Return the [X, Y] coordinate for the center point of the cell that contains the specified text.  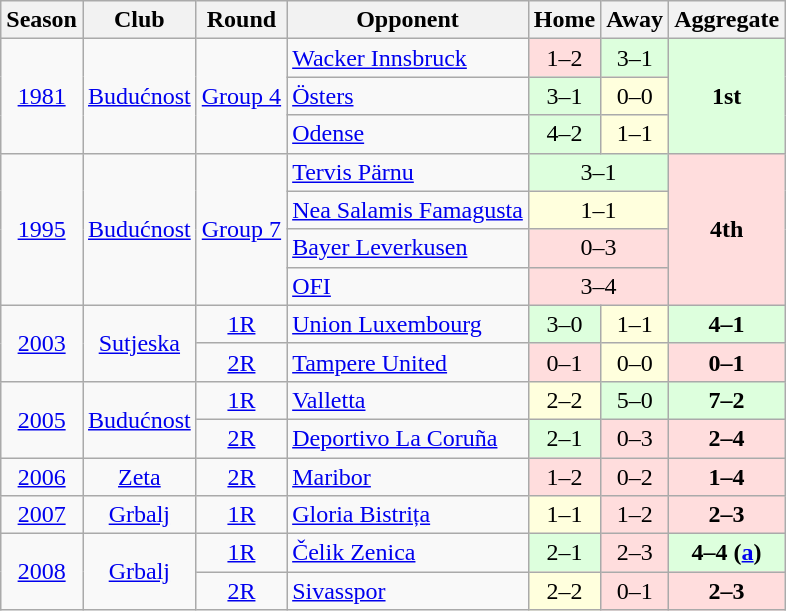
1981 [42, 96]
3–0 [564, 324]
Odense [408, 134]
Home [564, 20]
Maribor [408, 477]
Round [241, 20]
Valletta [408, 400]
Group 4 [241, 96]
Aggregate [727, 20]
Club [139, 20]
Opponent [408, 20]
Nea Salamis Famagusta [408, 210]
Čelik Zenica [408, 553]
4–2 [564, 134]
Wacker Innsbruck [408, 58]
1st [727, 96]
Östers [408, 96]
2007 [42, 515]
2–4 [727, 438]
2006 [42, 477]
Away [635, 20]
Bayer Leverkusen [408, 248]
Sutjeska [139, 343]
OFI [408, 286]
3–4 [598, 286]
Zeta [139, 477]
Season [42, 20]
Tampere United [408, 362]
5–0 [635, 400]
Gloria Bistrița [408, 515]
2008 [42, 572]
1–4 [727, 477]
4–4 (a) [727, 553]
Deportivo La Coruña [408, 438]
2005 [42, 419]
Union Luxembourg [408, 324]
4–1 [727, 324]
1995 [42, 229]
Group 7 [241, 229]
7–2 [727, 400]
4th [727, 229]
2003 [42, 343]
Sivasspor [408, 591]
0–2 [635, 477]
Tervis Pärnu [408, 172]
